Provide the (x, y) coordinate of the cell's center where the given text is located.  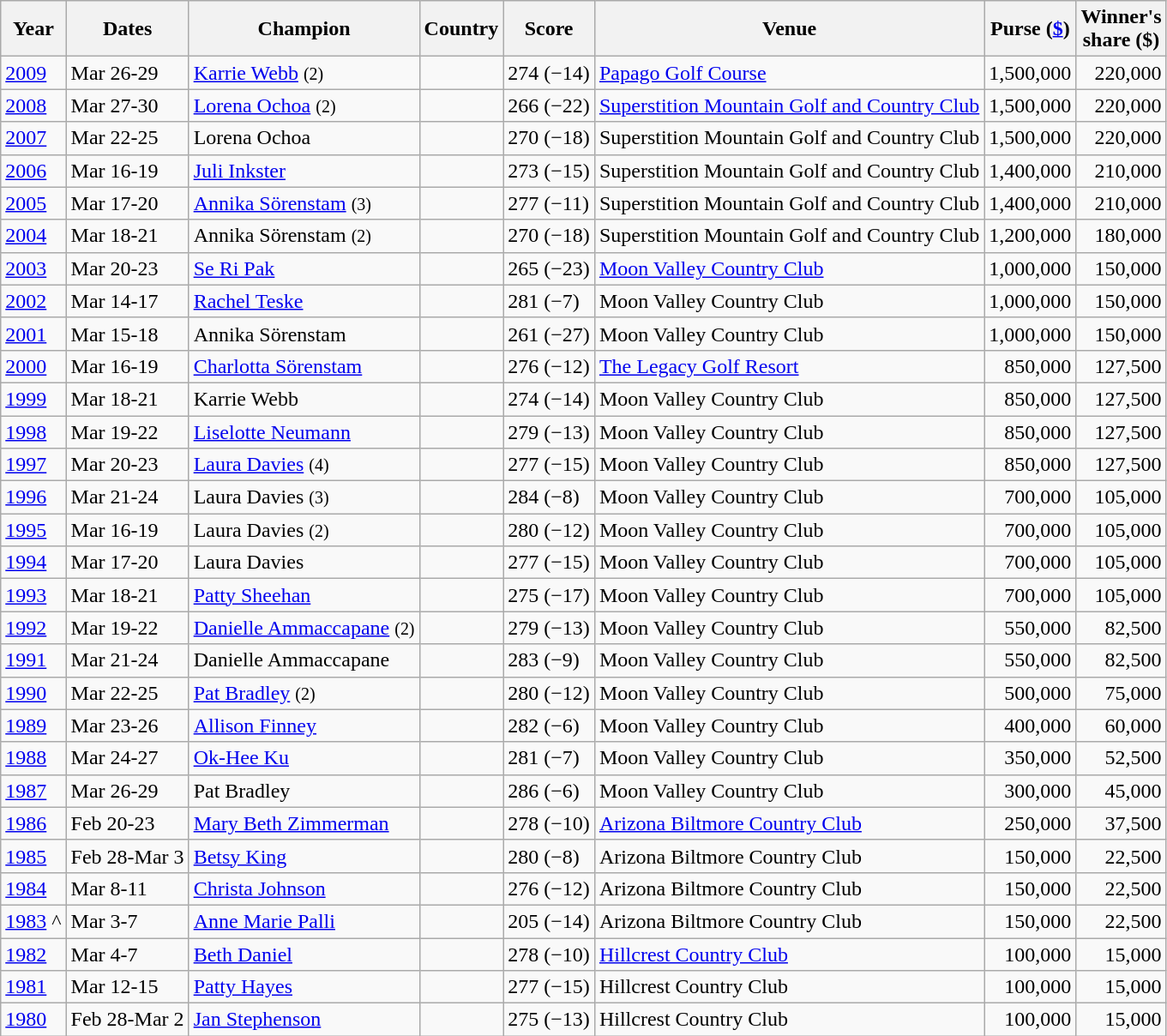
261 (−27) (549, 334)
Rachel Teske (304, 301)
52,500 (1122, 758)
Anne Marie Palli (304, 921)
Country (461, 29)
Winner'sshare ($) (1122, 29)
Feb 20-23 (127, 823)
1989 (33, 726)
Papago Golf Course (789, 73)
1988 (33, 758)
Ok-Hee Ku (304, 758)
Dates (127, 29)
Purse ($) (1031, 29)
Year (33, 29)
277 (−11) (549, 203)
The Legacy Golf Resort (789, 366)
2009 (33, 73)
Feb 28-Mar 3 (127, 856)
273 (−15) (549, 171)
300,000 (1031, 791)
Pat Bradley (304, 791)
2005 (33, 203)
Mar 4-7 (127, 955)
Charlotta Sörenstam (304, 366)
265 (−23) (549, 268)
37,500 (1122, 823)
2006 (33, 171)
Score (549, 29)
1996 (33, 497)
Mar 27-30 (127, 105)
Karrie Webb (304, 399)
Lorena Ochoa (304, 138)
1990 (33, 693)
Danielle Ammaccapane (2) (304, 628)
Christa Johnson (304, 888)
1992 (33, 628)
Pat Bradley (2) (304, 693)
Liselotte Neumann (304, 431)
350,000 (1031, 758)
Laura Davies (3) (304, 497)
1998 (33, 431)
1994 (33, 563)
Se Ri Pak (304, 268)
1993 (33, 595)
2008 (33, 105)
284 (−8) (549, 497)
Danielle Ammaccapane (304, 660)
Patty Sheehan (304, 595)
Mar 8-11 (127, 888)
400,000 (1031, 726)
1982 (33, 955)
1,200,000 (1031, 236)
75,000 (1122, 693)
45,000 (1122, 791)
2002 (33, 301)
Lorena Ochoa (2) (304, 105)
Mar 12-15 (127, 987)
Annika Sörenstam (304, 334)
1991 (33, 660)
1985 (33, 856)
Annika Sörenstam (2) (304, 236)
Laura Davies (2) (304, 530)
250,000 (1031, 823)
280 (−8) (549, 856)
1986 (33, 823)
Mar 24-27 (127, 758)
Patty Hayes (304, 987)
1984 (33, 888)
282 (−6) (549, 726)
286 (−6) (549, 791)
Laura Davies (304, 563)
Feb 28-Mar 2 (127, 1020)
Betsy King (304, 856)
Mar 15-18 (127, 334)
2001 (33, 334)
Mar 23-26 (127, 726)
Beth Daniel (304, 955)
180,000 (1122, 236)
Annika Sörenstam (3) (304, 203)
Laura Davies (4) (304, 465)
Mary Beth Zimmerman (304, 823)
275 (−13) (549, 1020)
Champion (304, 29)
275 (−17) (549, 595)
2004 (33, 236)
Allison Finney (304, 726)
Karrie Webb (2) (304, 73)
2007 (33, 138)
500,000 (1031, 693)
1981 (33, 987)
Jan Stephenson (304, 1020)
Mar 14-17 (127, 301)
Mar 3-7 (127, 921)
Juli Inkster (304, 171)
1980 (33, 1020)
1997 (33, 465)
1995 (33, 530)
2003 (33, 268)
1999 (33, 399)
205 (−14) (549, 921)
60,000 (1122, 726)
266 (−22) (549, 105)
1983 ^ (33, 921)
283 (−9) (549, 660)
2000 (33, 366)
Venue (789, 29)
1987 (33, 791)
